Extract the (X, Y) coordinate from the center of the cell holding the provided text.  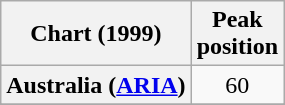
Chart (1999) (96, 34)
Peakposition (237, 34)
Australia (ARIA) (96, 85)
60 (237, 85)
